Determine the [x, y] coordinate at the center of the cell enclosing the given text.  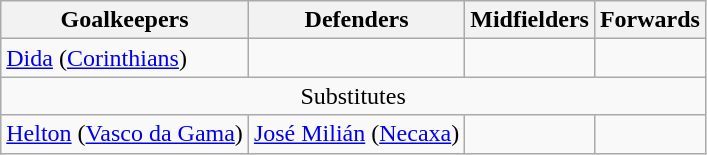
José Milián (Necaxa) [356, 134]
Dida (Corinthians) [125, 58]
Forwards [650, 20]
Midfielders [530, 20]
Defenders [356, 20]
Helton (Vasco da Gama) [125, 134]
Substitutes [354, 96]
Goalkeepers [125, 20]
